Locate the cell with the specified text and output its (x, y) center coordinate. 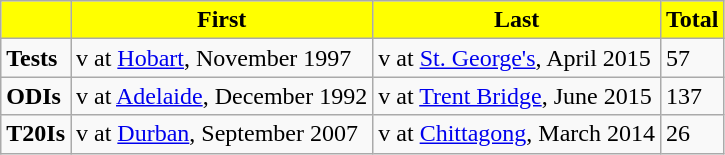
T20Is (36, 134)
v at Chittagong, March 2014 (517, 134)
v at Adelaide, December 1992 (221, 96)
First (221, 20)
Tests (36, 58)
v at Hobart, November 1997 (221, 58)
Total (692, 20)
ODIs (36, 96)
137 (692, 96)
v at St. George's, April 2015 (517, 58)
v at Trent Bridge, June 2015 (517, 96)
Last (517, 20)
v at Durban, September 2007 (221, 134)
26 (692, 134)
57 (692, 58)
